Extract the [x, y] coordinate from the center of the cell holding the provided text.  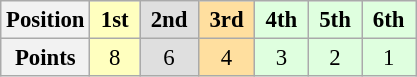
1st [115, 20]
6 [170, 58]
2 [335, 58]
8 [115, 58]
Points [46, 58]
6th [389, 20]
3rd [226, 20]
4th [282, 20]
4 [226, 58]
Position [46, 20]
2nd [170, 20]
1 [389, 58]
5th [335, 20]
3 [282, 58]
